Capture the cell that displays the provided text and extract its (x, y) central coordinate. 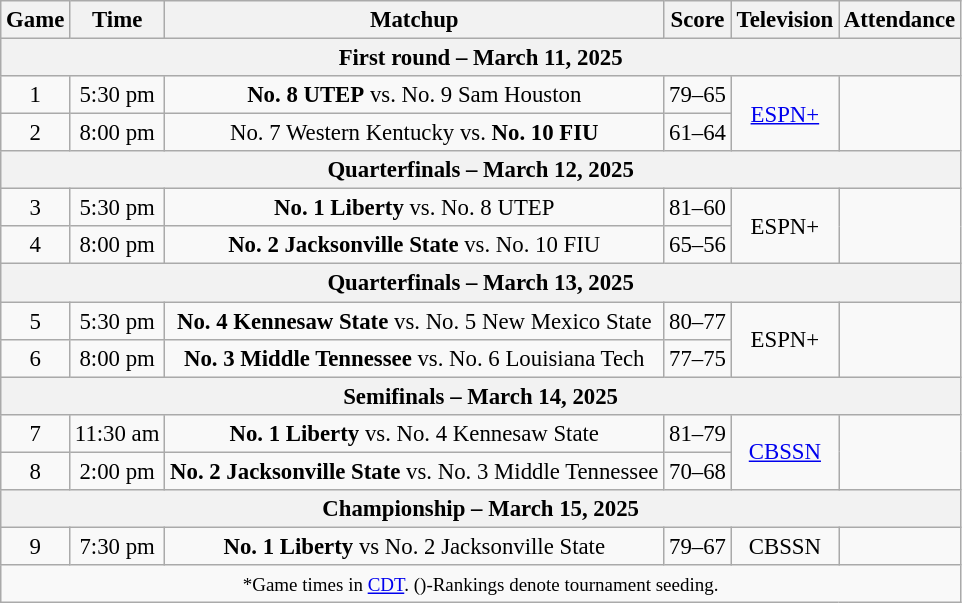
Time (118, 20)
Quarterfinals – March 13, 2025 (481, 283)
80–77 (698, 321)
65–56 (698, 245)
81–79 (698, 433)
No. 1 Liberty vs. No. 4 Kennesaw State (414, 433)
Television (784, 20)
77–75 (698, 358)
No. 3 Middle Tennessee vs. No. 6 Louisiana Tech (414, 358)
Game (36, 20)
*Game times in CDT. ()-Rankings denote tournament seeding. (481, 584)
70–68 (698, 471)
5 (36, 321)
No. 4 Kennesaw State vs. No. 5 New Mexico State (414, 321)
No. 7 Western Kentucky vs. No. 10 FIU (414, 133)
7:30 pm (118, 546)
Championship – March 15, 2025 (481, 509)
11:30 am (118, 433)
Semifinals – March 14, 2025 (481, 396)
No. 1 Liberty vs No. 2 Jacksonville State (414, 546)
2:00 pm (118, 471)
6 (36, 358)
8 (36, 471)
3 (36, 208)
Score (698, 20)
No. 1 Liberty vs. No. 8 UTEP (414, 208)
79–65 (698, 95)
2 (36, 133)
No. 8 UTEP vs. No. 9 Sam Houston (414, 95)
7 (36, 433)
Matchup (414, 20)
1 (36, 95)
9 (36, 546)
79–67 (698, 546)
Attendance (899, 20)
81–60 (698, 208)
4 (36, 245)
First round – March 11, 2025 (481, 58)
Quarterfinals – March 12, 2025 (481, 170)
No. 2 Jacksonville State vs. No. 3 Middle Tennessee (414, 471)
No. 2 Jacksonville State vs. No. 10 FIU (414, 245)
61–64 (698, 133)
